Capture the cell that displays the provided text and extract its (x, y) central coordinate. 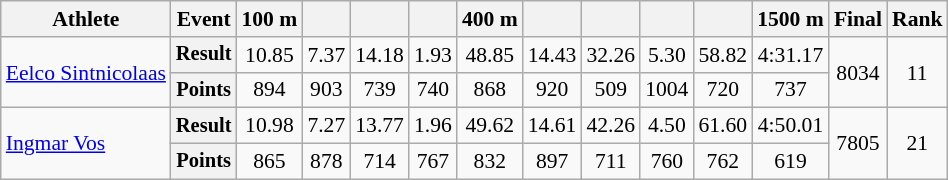
100 m (269, 19)
739 (380, 90)
878 (326, 162)
865 (269, 162)
7805 (858, 144)
4.50 (666, 126)
7.37 (326, 55)
832 (490, 162)
894 (269, 90)
720 (722, 90)
Final (858, 19)
42.26 (610, 126)
Event (204, 19)
32.26 (610, 55)
1.96 (433, 126)
903 (326, 90)
1004 (666, 90)
14.43 (552, 55)
767 (433, 162)
897 (552, 162)
Ingmar Vos (86, 144)
14.61 (552, 126)
8034 (858, 72)
920 (552, 90)
5.30 (666, 55)
762 (722, 162)
760 (666, 162)
714 (380, 162)
Rank (918, 19)
11 (918, 72)
Athlete (86, 19)
737 (790, 90)
509 (610, 90)
14.18 (380, 55)
10.98 (269, 126)
Eelco Sintnicolaas (86, 72)
58.82 (722, 55)
1.93 (433, 55)
400 m (490, 19)
711 (610, 162)
49.62 (490, 126)
13.77 (380, 126)
1500 m (790, 19)
619 (790, 162)
21 (918, 144)
740 (433, 90)
4:31.17 (790, 55)
10.85 (269, 55)
4:50.01 (790, 126)
48.85 (490, 55)
61.60 (722, 126)
7.27 (326, 126)
868 (490, 90)
